Determine the [x, y] coordinate at the center of the cell enclosing the given text.  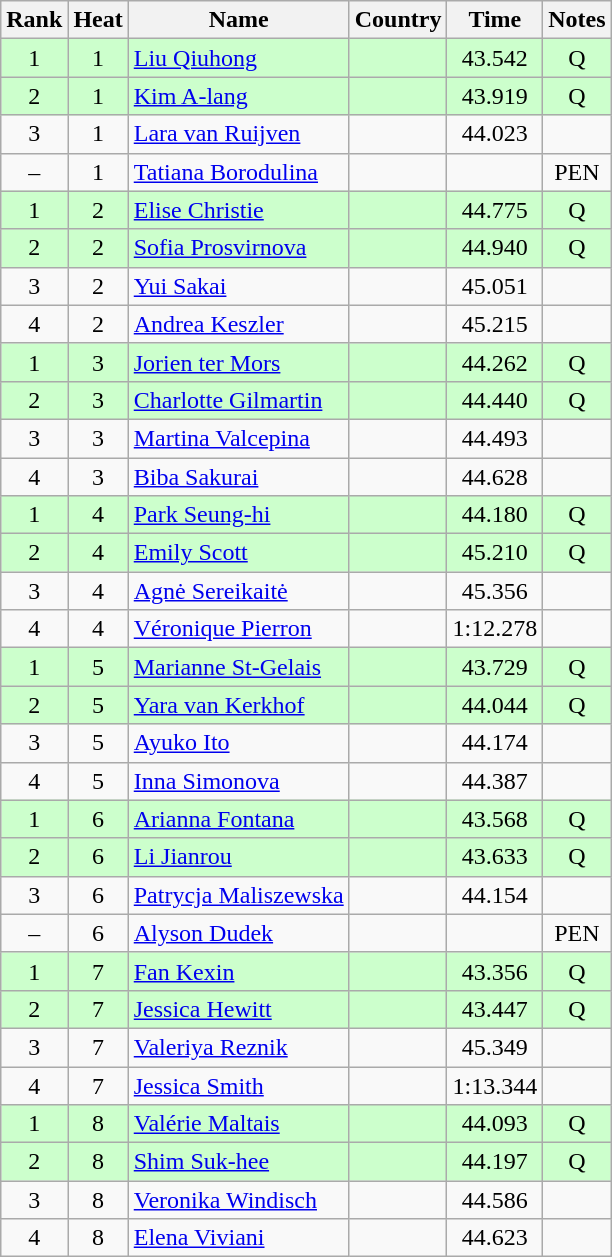
43.447 [495, 1009]
44.174 [495, 743]
Rank [34, 20]
Arianna Fontana [238, 819]
Biba Sakurai [238, 477]
43.729 [495, 667]
44.154 [495, 895]
Jorien ter Mors [238, 362]
Time [495, 20]
Heat [98, 20]
43.542 [495, 58]
1:13.344 [495, 1085]
44.197 [495, 1162]
45.051 [495, 286]
Liu Qiuhong [238, 58]
44.262 [495, 362]
44.628 [495, 477]
Valeriya Reznik [238, 1047]
Veronika Windisch [238, 1200]
Tatiana Borodulina [238, 172]
Elena Viviani [238, 1238]
45.215 [495, 324]
Park Seung-hi [238, 515]
Jessica Smith [238, 1085]
44.586 [495, 1200]
44.493 [495, 438]
Inna Simonova [238, 781]
45.356 [495, 591]
44.775 [495, 210]
44.623 [495, 1238]
Véronique Pierron [238, 629]
43.919 [495, 96]
Jessica Hewitt [238, 1009]
Emily Scott [238, 553]
44.440 [495, 400]
43.356 [495, 971]
44.940 [495, 248]
44.023 [495, 134]
Elise Christie [238, 210]
Sofia Prosvirnova [238, 248]
Patrycja Maliszewska [238, 895]
Martina Valcepina [238, 438]
Charlotte Gilmartin [238, 400]
Yara van Kerkhof [238, 705]
Fan Kexin [238, 971]
44.387 [495, 781]
Marianne St-Gelais [238, 667]
44.044 [495, 705]
Agnė Sereikaitė [238, 591]
1:12.278 [495, 629]
45.210 [495, 553]
44.180 [495, 515]
Valérie Maltais [238, 1124]
44.093 [495, 1124]
Shim Suk-hee [238, 1162]
Lara van Ruijven [238, 134]
Notes [577, 20]
Kim A-lang [238, 96]
Andrea Keszler [238, 324]
43.568 [495, 819]
Li Jianrou [238, 857]
Name [238, 20]
Alyson Dudek [238, 933]
Ayuko Ito [238, 743]
45.349 [495, 1047]
Country [398, 20]
Yui Sakai [238, 286]
43.633 [495, 857]
